Identify which cell holds the provided text, then report its (x, y) central coordinate. 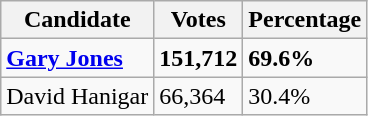
Percentage (305, 20)
David Hanigar (78, 96)
69.6% (305, 58)
66,364 (198, 96)
Votes (198, 20)
Gary Jones (78, 58)
Candidate (78, 20)
30.4% (305, 96)
151,712 (198, 58)
